Search for the cell housing the specified text and yield its (X, Y) center coordinate. 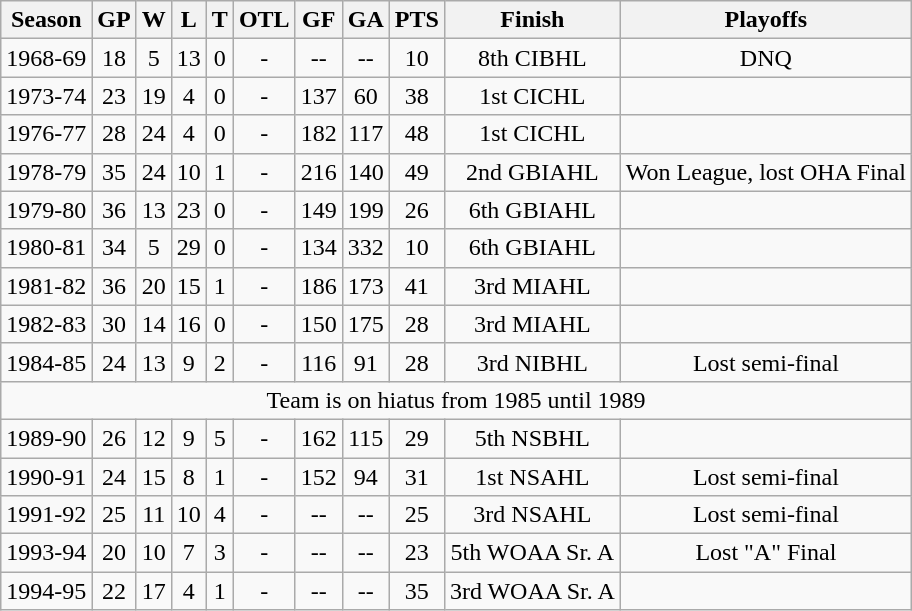
94 (366, 477)
GP (114, 20)
3 (220, 553)
60 (366, 96)
31 (416, 477)
1984-85 (46, 362)
117 (366, 134)
7 (188, 553)
115 (366, 438)
DNQ (766, 58)
38 (416, 96)
137 (318, 96)
140 (366, 172)
1st NSAHL (532, 477)
12 (154, 438)
GA (366, 20)
149 (318, 210)
91 (366, 362)
2 (220, 362)
3rd WOAA Sr. A (532, 591)
L (188, 20)
8 (188, 477)
Playoffs (766, 20)
216 (318, 172)
Finish (532, 20)
17 (154, 591)
Team is on hiatus from 1985 until 1989 (456, 400)
19 (154, 96)
1973-74 (46, 96)
49 (416, 172)
8th CIBHL (532, 58)
11 (154, 515)
186 (318, 286)
34 (114, 248)
150 (318, 324)
16 (188, 324)
173 (366, 286)
GF (318, 20)
1980-81 (46, 248)
3rd NSAHL (532, 515)
1968-69 (46, 58)
5th WOAA Sr. A (532, 553)
5th NSBHL (532, 438)
OTL (264, 20)
1991-92 (46, 515)
1979-80 (46, 210)
PTS (416, 20)
1990-91 (46, 477)
48 (416, 134)
199 (366, 210)
1978-79 (46, 172)
1981-82 (46, 286)
30 (114, 324)
152 (318, 477)
18 (114, 58)
182 (318, 134)
Season (46, 20)
1994-95 (46, 591)
1982-83 (46, 324)
W (154, 20)
Won League, lost OHA Final (766, 172)
14 (154, 324)
332 (366, 248)
Lost "A" Final (766, 553)
1976-77 (46, 134)
162 (318, 438)
T (220, 20)
41 (416, 286)
3rd NIBHL (532, 362)
22 (114, 591)
2nd GBIAHL (532, 172)
1993-94 (46, 553)
134 (318, 248)
175 (366, 324)
116 (318, 362)
1989-90 (46, 438)
